Identify which cell holds the provided text, then report its [X, Y] central coordinate. 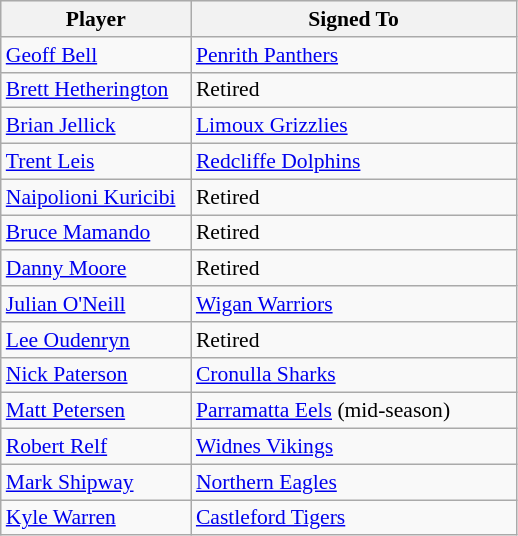
Signed To [354, 19]
Naipolioni Kuricibi [96, 197]
Wigan Warriors [354, 304]
Castleford Tigers [354, 518]
Kyle Warren [96, 518]
Redcliffe Dolphins [354, 162]
Lee Oudenryn [96, 340]
Matt Petersen [96, 411]
Bruce Mamando [96, 233]
Brett Hetherington [96, 90]
Player [96, 19]
Geoff Bell [96, 55]
Danny Moore [96, 269]
Penrith Panthers [354, 55]
Northern Eagles [354, 482]
Nick Paterson [96, 375]
Parramatta Eels (mid-season) [354, 411]
Mark Shipway [96, 482]
Brian Jellick [96, 126]
Limoux Grizzlies [354, 126]
Robert Relf [96, 447]
Widnes Vikings [354, 447]
Julian O'Neill [96, 304]
Trent Leis [96, 162]
Cronulla Sharks [354, 375]
